Locate the cell with the specified text and output its [x, y] center coordinate. 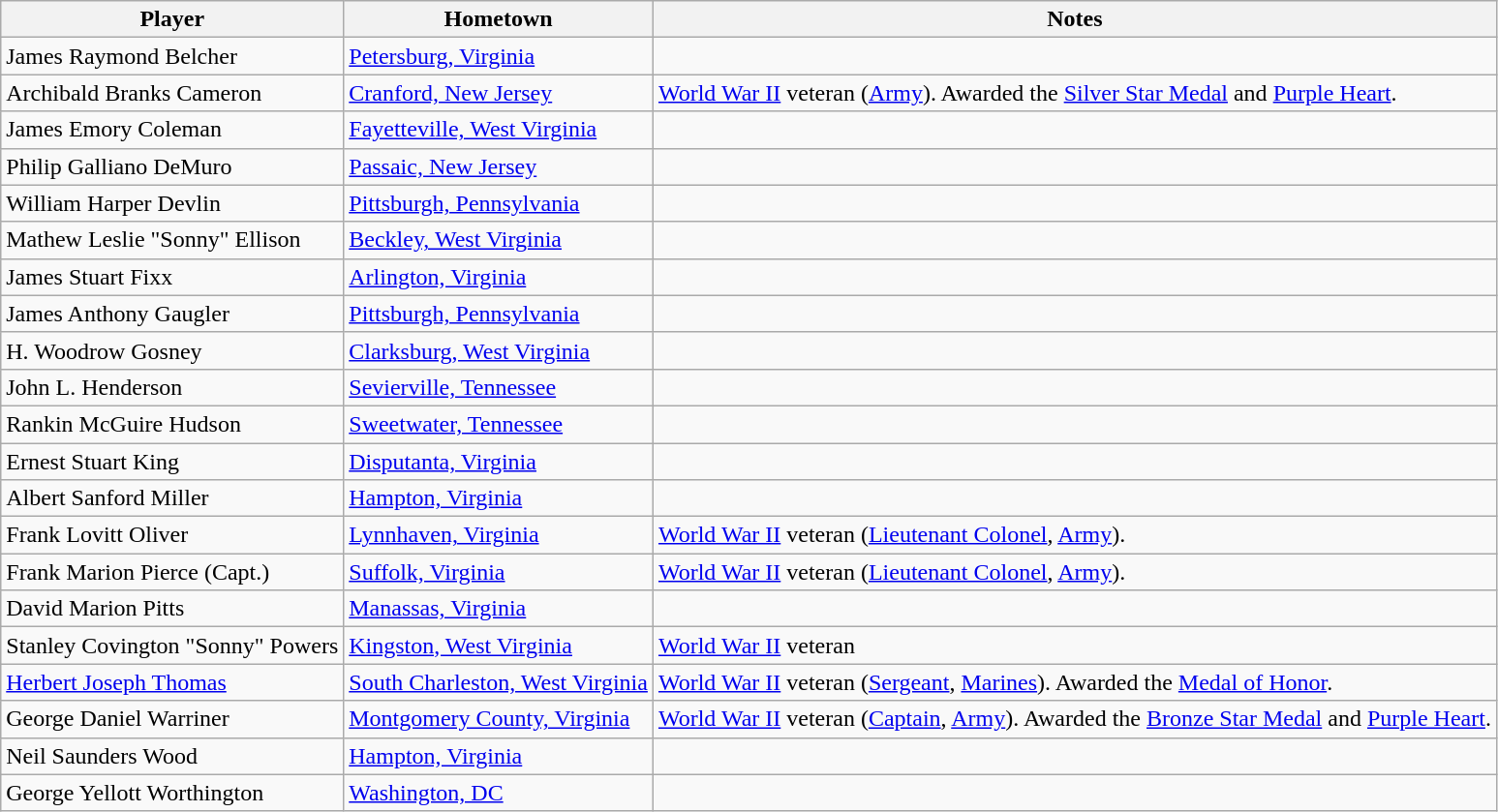
Frank Marion Pierce (Capt.) [172, 572]
Disputanta, Virginia [499, 462]
World War II veteran (Sergeant, Marines). Awarded the Medal of Honor. [1075, 682]
Ernest Stuart King [172, 462]
Stanley Covington "Sonny" Powers [172, 646]
Arlington, Virginia [499, 277]
Petersburg, Virginia [499, 56]
Sevierville, Tennessee [499, 387]
Frank Lovitt Oliver [172, 535]
World War II veteran [1075, 646]
Philip Galliano DeMuro [172, 166]
Herbert Joseph Thomas [172, 682]
Albert Sanford Miller [172, 498]
William Harper Devlin [172, 203]
Fayetteville, West Virginia [499, 130]
World War II veteran (Captain, Army). Awarded the Bronze Star Medal and Purple Heart. [1075, 719]
Player [172, 19]
George Daniel Warriner [172, 719]
David Marion Pitts [172, 609]
James Stuart Fixx [172, 277]
James Anthony Gaugler [172, 314]
Rankin McGuire Hudson [172, 424]
Neil Saunders Wood [172, 756]
Manassas, Virginia [499, 609]
Cranford, New Jersey [499, 93]
John L. Henderson [172, 387]
James Emory Coleman [172, 130]
Hometown [499, 19]
Lynnhaven, Virginia [499, 535]
South Charleston, West Virginia [499, 682]
Montgomery County, Virginia [499, 719]
Passaic, New Jersey [499, 166]
Notes [1075, 19]
Washington, DC [499, 793]
H. Woodrow Gosney [172, 350]
Mathew Leslie "Sonny" Ellison [172, 240]
Beckley, West Virginia [499, 240]
James Raymond Belcher [172, 56]
Sweetwater, Tennessee [499, 424]
George Yellott Worthington [172, 793]
World War II veteran (Army). Awarded the Silver Star Medal and Purple Heart. [1075, 93]
Suffolk, Virginia [499, 572]
Kingston, West Virginia [499, 646]
Clarksburg, West Virginia [499, 350]
Archibald Branks Cameron [172, 93]
